Return the (X, Y) coordinate for the center point of the cell that contains the specified text.  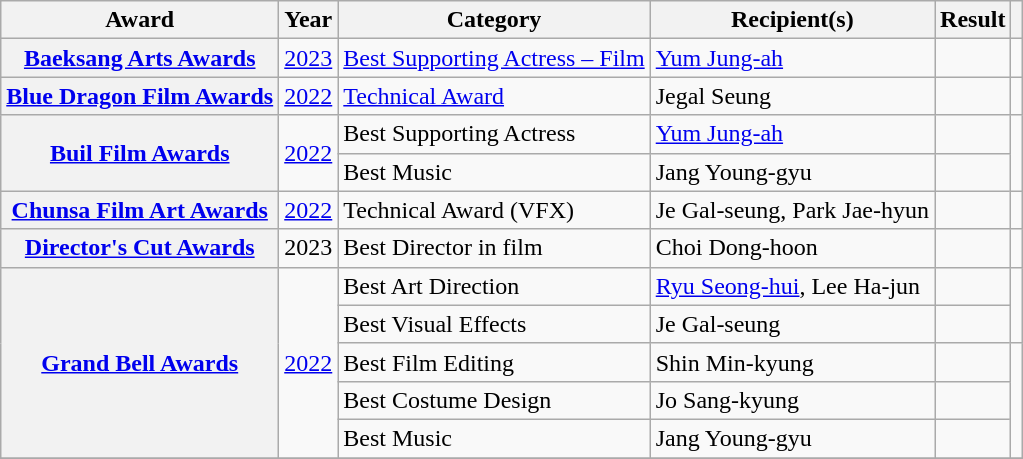
Recipient(s) (792, 20)
Best Film Editing (494, 362)
Best Art Direction (494, 286)
Jo Sang-kyung (792, 400)
Technical Award (494, 96)
Result (973, 20)
Grand Bell Awards (140, 362)
Buil Film Awards (140, 153)
Choi Dong-hoon (792, 248)
Best Supporting Actress (494, 134)
Je Gal-seung (792, 324)
Category (494, 20)
Technical Award (VFX) (494, 210)
Ryu Seong-hui, Lee Ha-jun (792, 286)
Jegal Seung (792, 96)
Je Gal-seung, Park Jae-hyun (792, 210)
Award (140, 20)
Baeksang Arts Awards (140, 58)
Best Costume Design (494, 400)
Director's Cut Awards (140, 248)
Year (308, 20)
Best Supporting Actress – Film (494, 58)
Chunsa Film Art Awards (140, 210)
Best Visual Effects (494, 324)
Best Director in film (494, 248)
Blue Dragon Film Awards (140, 96)
Shin Min-kyung (792, 362)
